From the cell containing the given text, extract its center point as [X, Y] coordinate. 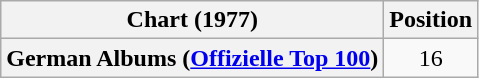
German Albums (Offizielle Top 100) [192, 58]
Chart (1977) [192, 20]
Position [431, 20]
16 [431, 58]
